Pinpoint the cell where the given text exists, returning its (X, Y) midpoint coordinate. 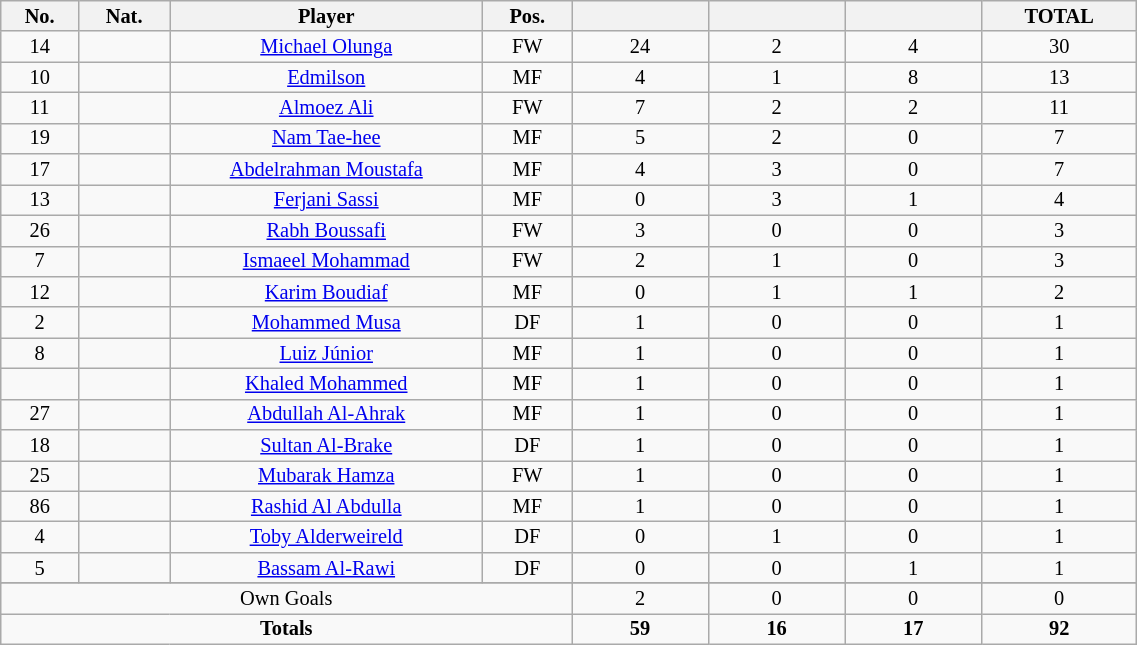
Almoez Ali (326, 108)
Totals (286, 628)
Bassam Al-Rawi (326, 568)
12 (40, 292)
16 (776, 628)
10 (40, 78)
TOTAL (1058, 16)
Mubarak Hamza (326, 476)
Nam Tae-hee (326, 138)
Khaled Mohammed (326, 384)
Luiz Júnior (326, 354)
92 (1058, 628)
27 (40, 414)
24 (640, 46)
14 (40, 46)
Ferjani Sassi (326, 200)
18 (40, 446)
Mohammed Musa (326, 322)
Nat. (124, 16)
Rashid Al Abdulla (326, 506)
Own Goals (286, 598)
Player (326, 16)
Karim Boudiaf (326, 292)
86 (40, 506)
Abdelrahman Moustafa (326, 170)
Ismaeel Mohammad (326, 262)
No. (40, 16)
Toby Alderweireld (326, 538)
Rabh Boussafi (326, 230)
30 (1058, 46)
25 (40, 476)
Edmilson (326, 78)
Michael Olunga (326, 46)
Abdullah Al-Ahrak (326, 414)
Pos. (528, 16)
59 (640, 628)
26 (40, 230)
Sultan Al-Brake (326, 446)
19 (40, 138)
